Detect which cell encompasses the target text, then output its (X, Y) center coordinate. 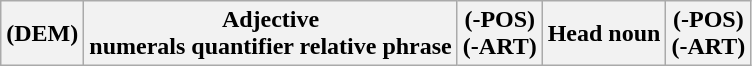
(DEM) (42, 34)
Adjectivenumerals quantifier relative phrase (271, 34)
Head noun (604, 34)
